Capture the cell that displays the provided text and extract its (X, Y) central coordinate. 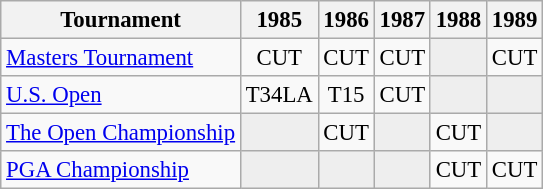
T15 (346, 95)
Masters Tournament (121, 58)
Tournament (121, 20)
T34LA (279, 95)
The Open Championship (121, 133)
1988 (458, 20)
1987 (402, 20)
1986 (346, 20)
PGA Championship (121, 170)
U.S. Open (121, 95)
1989 (515, 20)
1985 (279, 20)
